Output the [X, Y] coordinate of the center of the cell containing the given text.  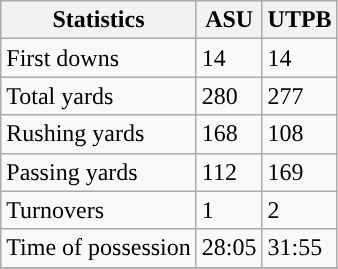
Passing yards [99, 172]
280 [229, 96]
ASU [229, 20]
First downs [99, 58]
Rushing yards [99, 134]
277 [300, 96]
28:05 [229, 248]
168 [229, 134]
Turnovers [99, 210]
112 [229, 172]
Total yards [99, 96]
UTPB [300, 20]
1 [229, 210]
Statistics [99, 20]
2 [300, 210]
31:55 [300, 248]
108 [300, 134]
169 [300, 172]
Time of possession [99, 248]
